Return the [X, Y] coordinate for the center point of the cell that contains the specified text.  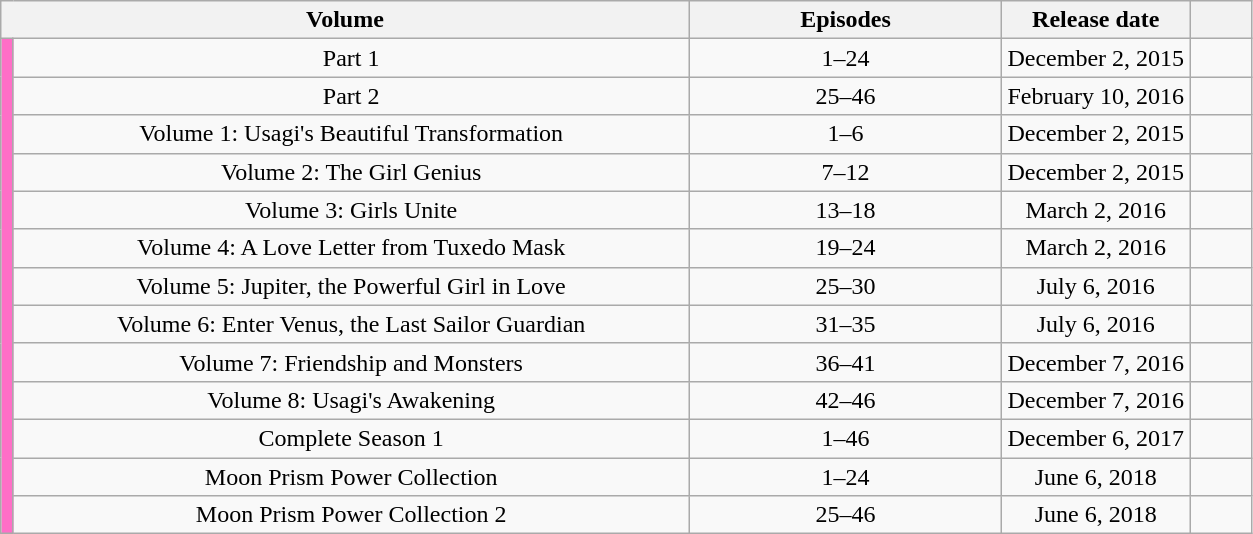
13–18 [846, 210]
Volume 7: Friendship and Monsters [351, 362]
Volume 5: Jupiter, the Powerful Girl in Love [351, 286]
Moon Prism Power Collection 2 [351, 515]
Volume 3: Girls Unite [351, 210]
Volume 4: A Love Letter from Tuxedo Mask [351, 248]
Part 2 [351, 96]
Complete Season 1 [351, 438]
36–41 [846, 362]
December 6, 2017 [1096, 438]
25–30 [846, 286]
Part 1 [351, 58]
1–46 [846, 438]
Volume 6: Enter Venus, the Last Sailor Guardian [351, 324]
Volume [345, 20]
7–12 [846, 172]
Volume 2: The Girl Genius [351, 172]
February 10, 2016 [1096, 96]
Moon Prism Power Collection [351, 477]
Volume 1: Usagi's Beautiful Transformation [351, 134]
Episodes [846, 20]
42–46 [846, 400]
1–6 [846, 134]
Release date [1096, 20]
31–35 [846, 324]
19–24 [846, 248]
Volume 8: Usagi's Awakening [351, 400]
